Search for the cell housing the specified text and yield its (X, Y) center coordinate. 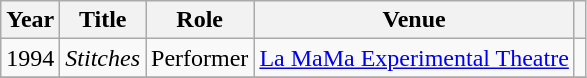
Stitches (103, 58)
1994 (30, 58)
Title (103, 20)
Role (200, 20)
Venue (414, 20)
Year (30, 20)
Performer (200, 58)
La MaMa Experimental Theatre (414, 58)
